Output the (x, y) coordinate of the center of the cell containing the given text.  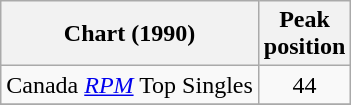
Peakposition (304, 34)
Chart (1990) (130, 34)
44 (304, 85)
Canada RPM Top Singles (130, 85)
